Pinpoint the cell where the given text exists, returning its [X, Y] midpoint coordinate. 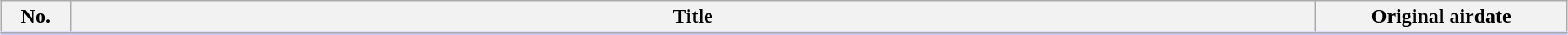
No. [35, 17]
Original airdate [1441, 17]
Title [693, 17]
